Find where the given text appears and provide that cell's center as (x, y) coordinate. 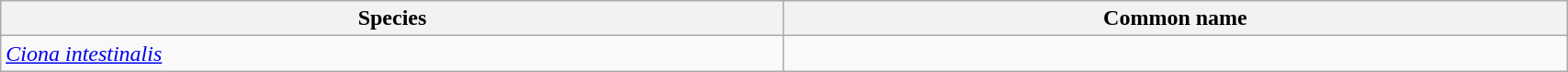
Common name (1175, 18)
Species (392, 18)
Ciona intestinalis (392, 54)
